Determine the (x, y) coordinate at the center of the cell enclosing the given text.  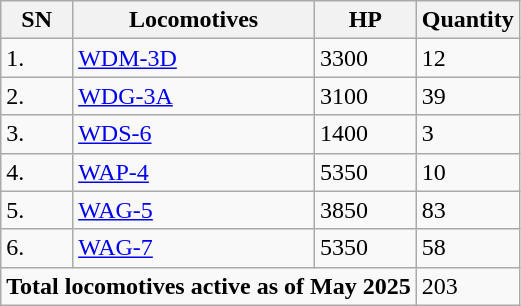
WDG-3A (194, 96)
5. (37, 210)
WDS-6 (194, 134)
WAP-4 (194, 172)
WAG-7 (194, 248)
WAG-5 (194, 210)
SN (37, 20)
WDM-3D (194, 58)
Quantity (468, 20)
203 (468, 286)
6. (37, 248)
Total locomotives active as of May 2025 (208, 286)
3100 (365, 96)
39 (468, 96)
83 (468, 210)
HP (365, 20)
58 (468, 248)
3. (37, 134)
2. (37, 96)
4. (37, 172)
3 (468, 134)
12 (468, 58)
1. (37, 58)
10 (468, 172)
3300 (365, 58)
3850 (365, 210)
Locomotives (194, 20)
1400 (365, 134)
